Identify which cell holds the provided text, then report its (X, Y) central coordinate. 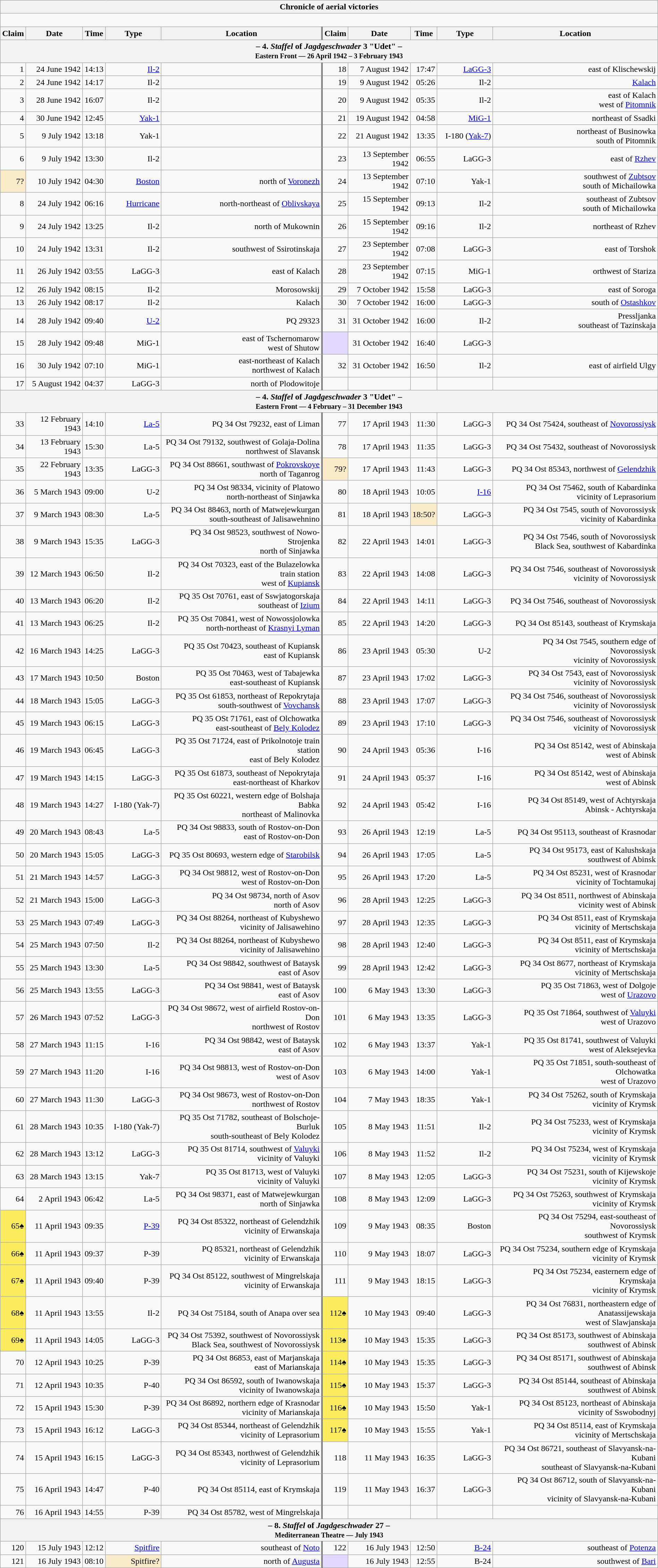
4 (13, 118)
118 (335, 1458)
3 (13, 100)
15:37 (424, 1385)
101 (335, 1018)
75 (13, 1490)
91 (335, 777)
18:35 (424, 1099)
Morosowskij (242, 289)
12:55 (424, 1561)
PQ 34 Ost 75262, south of Krymskajavicinity of Krymsk (575, 1099)
8 (13, 203)
10:05 (424, 491)
13:15 (94, 1177)
41 (13, 623)
PQ 35 Ost 80693, western edge of Starobilsk (242, 854)
PQ 34 Ost 75234, west of Krymskajavicinity of Krymsk (575, 1154)
7? (13, 181)
92 (335, 805)
PQ 34 Ost 8511, northwest of Abinskajavicinity west of Abinsk (575, 900)
46 (13, 750)
90 (335, 750)
110 (335, 1254)
PQ 34 Ost 86712, south of Slavyansk-na-Kubanivicinity of Slavyansk-na-Kubani (575, 1490)
12:12 (94, 1548)
94 (335, 854)
PQ 34 Ost 70323, east of the Bulazelowka train station west of Kupiansk (242, 573)
23 (335, 158)
27 (335, 249)
68♠ (13, 1313)
17:47 (424, 69)
PQ 34 Ost 85114, east of Krymskajavicinity of Mertschskaja (575, 1431)
06:45 (94, 750)
2 (13, 82)
north of Voronezh (242, 181)
29 (335, 289)
114♠ (335, 1363)
13 (13, 303)
11 (13, 271)
northeast of Ssadki (575, 118)
98 (335, 945)
18:50? (424, 514)
east of airfield Ulgy (575, 366)
PQ 34 Ost 88661, southwast of Pokrovskoye north of Taganrog (242, 469)
09:37 (94, 1254)
121 (13, 1561)
6 (13, 158)
14:08 (424, 573)
09:48 (94, 343)
10 (13, 249)
PQ 34 Ost 75392, southwest of NovorossiyskBlack Sea, southwest of Novorossiysk (242, 1340)
105 (335, 1127)
38 (13, 541)
34 (13, 446)
east of Kalach (242, 271)
17:02 (424, 678)
100 (335, 990)
18:07 (424, 1254)
122 (335, 1548)
Chronicle of aerial victories (329, 7)
PQ 35 Ost 70841, west of Nowossjolowka north-northeast of Krasnyi Lyman (242, 623)
PQ 35 Ost 70463, west of Tabajewka east-southeast of Kupiansk (242, 678)
PQ 34 Ost 98334, vicinity of Platowo north-northeast of Sinjawka (242, 491)
14:13 (94, 69)
78 (335, 446)
17:10 (424, 723)
33 (13, 424)
14:27 (94, 805)
PQ 35 Ost 60221, western edge of Bolshaja Babka northeast of Malinovka (242, 805)
11:35 (424, 446)
orthwest of Stariza (575, 271)
PQ 34 Ost 98841, west of Bataysk east of Asov (242, 990)
northeast of Rzhev (575, 226)
40 (13, 601)
southeast of Potenza (575, 1548)
12 March 1943 (54, 573)
PQ 34 Ost 85173, southwest of Abinskajasouthwest of Abinsk (575, 1340)
PQ 34 Ost 85114, east of Krymskaja (242, 1490)
21 August 1942 (379, 136)
30 (335, 303)
15:55 (424, 1431)
62 (13, 1154)
5 March 1943 (54, 491)
northeast of Businowka south of Pitomnik (575, 136)
16:35 (424, 1458)
37 (13, 514)
13:37 (424, 1045)
86 (335, 651)
12:25 (424, 900)
PQ 34 Ost 75234, easternern edge of Krymskajavicinity of Krymsk (575, 1281)
73 (13, 1431)
58 (13, 1045)
30 July 1942 (54, 366)
89 (335, 723)
12 (13, 289)
50 (13, 854)
117♠ (335, 1431)
PQ 34 Ost 85171, southwest of Abinskajasouthwest of Abinsk (575, 1363)
10 July 1942 (54, 181)
PQ 35 Ost 70761, east of Sswjatogorskaja southeast of Izium (242, 601)
1 (13, 69)
southeast of Zubtsovsouth of Michailowka (575, 203)
35 (13, 469)
north of Augusta (242, 1561)
112♠ (335, 1313)
54 (13, 945)
22 (335, 136)
26 March 1943 (54, 1018)
97 (335, 922)
25 (335, 203)
17:20 (424, 877)
45 (13, 723)
PQ 34 Ost 75233, west of Krymskajavicinity of Krymsk (575, 1127)
13:12 (94, 1154)
PQ 34 Ost 85143, southeast of Krymskaja (575, 623)
PQ 34 Ost 85343, northwest of Gelendzhik (575, 469)
11:20 (94, 1072)
PQ 34 Ost 86592, south of Iwanowskajavicinity of Iwanowskaja (242, 1385)
Yak-7 (133, 1177)
PQ 85321, northeast of Gelendzhikvicinity of Erwanskaja (242, 1254)
07:52 (94, 1018)
88 (335, 700)
PQ 34 Ost 85344, northeast of Gelendzhikvicinity of Leprasorium (242, 1431)
108 (335, 1199)
16 March 1943 (54, 651)
14:55 (94, 1512)
18 (335, 69)
09:13 (424, 203)
PQ 34 Ost 98523, southwest of Nowo-Strojenka north of Sinjawka (242, 541)
southwest of Ssirotinskaja (242, 249)
22 February 1943 (54, 469)
Spitfire (133, 1548)
13:18 (94, 136)
PQ 34 Ost 7543, east of Novorossiyskvicinity of Novorossiysk (575, 678)
81 (335, 514)
06:55 (424, 158)
57 (13, 1018)
12:05 (424, 1177)
95 (335, 877)
15:00 (94, 900)
PQ 35 Ost 70423, southeast of Kupiansk east of Kupiansk (242, 651)
119 (335, 1490)
03:55 (94, 271)
49 (13, 832)
72 (13, 1408)
PQ 34 Ost 75294, east-southeast of Novorossiysk southwest of Krymsk (575, 1226)
PQ 34 Ost 98672, west of airfield Rostov-on-Don northwest of Rostov (242, 1018)
14:00 (424, 1072)
82 (335, 541)
PQ 35 Ost 71863, west of Dolgoje west of Urazovo (575, 990)
15:50 (424, 1408)
PQ 34 Ost 75184, south of Anapa over sea (242, 1313)
69♠ (13, 1340)
17 March 1943 (54, 678)
08:35 (424, 1226)
70 (13, 1363)
08:30 (94, 514)
47 (13, 777)
16:12 (94, 1431)
11:51 (424, 1127)
84 (335, 601)
PQ 34 Ost 85144, southeast of Abinskajasouthwest of Abinsk (575, 1385)
PQ 34 Ost 98842, west of Bataysk east of Asov (242, 1045)
PQ 35 Ost 71782, southeast of Bolschoje-Burluk south-southeast of Bely Kolodez (242, 1127)
PQ 35 OSt 71761, east of Olchowatka east-southeast of Bely Kolodez (242, 723)
east of Torshok (575, 249)
PQ 34 Ost 98734, north of Asov north of Asov (242, 900)
PQ 34 Ost 7546, south of NovorossiyskBlack Sea, southwest of Kabardinka (575, 541)
16:50 (424, 366)
66♠ (13, 1254)
05:36 (424, 750)
56 (13, 990)
43 (13, 678)
44 (13, 700)
PQ 34 Ost 76831, northeastern edge of Anatassijewskaja west of Slawjanskaja (575, 1313)
06:20 (94, 601)
26 (335, 226)
PQ 34 Ost 85231, west of Krasnodarvicinity of Tochtamukaj (575, 877)
06:42 (94, 1199)
17:05 (424, 854)
PQ 34 Ost 7545, southern edge of Novorossiyskvicinity of Novorossiysk (575, 651)
111 (335, 1281)
14:47 (94, 1490)
PQ 34 Ost 85149, west of AchtyrskajaAbinsk - Achtyrskaja (575, 805)
87 (335, 678)
67♠ (13, 1281)
06:25 (94, 623)
15 July 1943 (54, 1548)
04:30 (94, 181)
07:15 (424, 271)
13 February 1943 (54, 446)
36 (13, 491)
14:20 (424, 623)
31 (335, 321)
north of Plodowitoje (242, 383)
16:07 (94, 100)
48 (13, 805)
PQ 34 Ost 98833, south of Rostov-on-Don east of Rostov-on-Don (242, 832)
17:07 (424, 700)
14 (13, 321)
76 (13, 1512)
– 8. Staffel of Jagdgeschwader 27 –Mediterranean Theatre — July 1943 (329, 1530)
PQ 35 Ost 61873, southeast of Nepokrytaja east-northeast of Kharkov (242, 777)
09:00 (94, 491)
18 March 1943 (54, 700)
east of Tschernomarow west of Shutow (242, 343)
14:01 (424, 541)
08:15 (94, 289)
PQ 34 Ost 88463, north of Matwejewkurgan south-southeast of Jalisawehnino (242, 514)
28 (335, 271)
PQ 34 Ost 79232, east of Liman (242, 424)
PQ 34 Ost 98371, east of Matwejewkurgan north of Sinjawka (242, 1199)
– 4. Staffel of Jagdgeschwader 3 "Udet" –Eastern Front — 26 April 1942 – 3 February 1943 (329, 51)
21 (335, 118)
PQ 35 Ost 71864, southwest of Valuyki west of Urazovo (575, 1018)
30 June 1942 (54, 118)
06:15 (94, 723)
PQ 35 Ost 71724, east of Prikolnotoje train station east of Bely Kolodez (242, 750)
104 (335, 1099)
9 (13, 226)
83 (335, 573)
16:37 (424, 1490)
7 May 1943 (379, 1099)
79? (335, 469)
80 (335, 491)
99 (335, 968)
116♠ (335, 1408)
15:58 (424, 289)
74 (13, 1458)
96 (335, 900)
13:25 (94, 226)
east of Rzhev (575, 158)
14:11 (424, 601)
PQ 34 Ost 86721, southeast of Slavyansk-na-Kubanisoutheast of Slavyansk-na-Kubani (575, 1458)
PQ 34 Ost 75234, southern edge of Krymskajavicinity of Krymsk (575, 1254)
PQ 34 Ost 98812, west of Rostov-on-Don west of Rostov-on-Don (242, 877)
PQ 34 Ost 75462, south of Kabardinkavicinity of Leprasorium (575, 491)
PQ 29323 (242, 321)
PQ 34 Ost 98673, west of Rostov-on-Don northwest of Rostov (242, 1099)
09:35 (94, 1226)
107 (335, 1177)
08:10 (94, 1561)
17 (13, 383)
PQ 34 Ost 8677, northeast of Krymskajavicinity of Mertschskaja (575, 968)
2 April 1943 (54, 1199)
06:16 (94, 203)
north-northeast of Oblivskaya (242, 203)
103 (335, 1072)
18:15 (424, 1281)
14:17 (94, 82)
PQ 35 Ost 81714, southwest of Valuykivicinity of Valuyki (242, 1154)
51 (13, 877)
east of Kalach west of Pitomnik (575, 100)
55 (13, 968)
93 (335, 832)
61 (13, 1127)
south of Ostashkov (575, 303)
102 (335, 1045)
PQ 35 Ost 81713, west of Valuykivicinity of Valuyki (242, 1177)
16:40 (424, 343)
PQ 35 Ost 71851, south-southeast of Olchowatka west of Urazovo (575, 1072)
11:15 (94, 1045)
12:45 (94, 118)
14:05 (94, 1340)
PQ 35 Ost 81741, southwest of Valuyki west of Aleksejevka (575, 1045)
PQ 34 Ost 85782, west of Mingrelskaja (242, 1512)
07:08 (424, 249)
59 (13, 1072)
PQ 34 Ost 85322, northeast of Gelendzhikvicinity of Erwanskaja (242, 1226)
PQ 34 Ost 98813, west of Rostov-on-Don west of Asov (242, 1072)
12:35 (424, 922)
120 (13, 1548)
PQ 34 Ost 75263, southwest of Krymskajavicinity of Krymsk (575, 1199)
Spitfire? (133, 1561)
east of Klischewskij (575, 69)
PQ 34 Ost 98842, southwest of Bataysk east of Asov (242, 968)
16 (13, 366)
east of Soroga (575, 289)
12 February 1943 (54, 424)
60 (13, 1099)
PQ 34 Ost 75424, southeast of Novorossiysk (575, 424)
PQ 34 Ost 86892, northern edge of Krasnodarvicinity of Marianskaja (242, 1408)
13:31 (94, 249)
14:10 (94, 424)
32 (335, 366)
11:52 (424, 1154)
106 (335, 1154)
southwest of Bari (575, 1561)
20 (335, 100)
PQ 34 Ost 95113, southeast of Krasnodar (575, 832)
19 August 1942 (379, 118)
05:37 (424, 777)
PQ 34 Ost 85123, northeast of Abinskajavicinity of Sswobodnyj (575, 1408)
PQ 34 Ost 7546, southeast of Novorossiysk (575, 601)
12:40 (424, 945)
24 (335, 181)
53 (13, 922)
PQ 34 Ost 85122, southwest of Mingrelskajavicinity of Erwanskaja (242, 1281)
07:49 (94, 922)
12:42 (424, 968)
PQ 34 Ost 79132, southwest of Golaja-Dolina northwest of Slavansk (242, 446)
115♠ (335, 1385)
04:37 (94, 383)
7 August 1942 (379, 69)
08:43 (94, 832)
PQ 34 Ost 75432, southeast of Novorossiysk (575, 446)
Pressljanka southeast of Tazinskaja (575, 321)
11:43 (424, 469)
PQ 34 Ost 95173, east of Kalushskajasouthwest of Abinsk (575, 854)
14:57 (94, 877)
5 (13, 136)
16:15 (94, 1458)
05:26 (424, 82)
southeast of Noto (242, 1548)
77 (335, 424)
14:25 (94, 651)
28 June 1942 (54, 100)
05:30 (424, 651)
09:16 (424, 226)
PQ 34 Ost 85343, northwest of Gelendzhikvicinity of Leprasorium (242, 1458)
63 (13, 1177)
PQ 34 Ost 86853, east of Marjanskajaeast of Marianskaja (242, 1363)
12:50 (424, 1548)
39 (13, 573)
10:25 (94, 1363)
19 (335, 82)
109 (335, 1226)
PQ 34 Ost 75231, south of Kijewskojevicinity of Krymsk (575, 1177)
5 August 1942 (54, 383)
08:17 (94, 303)
12:09 (424, 1199)
PQ 35 Ost 61853, northeast of Repokrytaja south-southwest of Vovchansk (242, 700)
85 (335, 623)
12:19 (424, 832)
71 (13, 1385)
07:50 (94, 945)
05:35 (424, 100)
04:58 (424, 118)
– 4. Staffel of Jagdgeschwader 3 "Udet" –Eastern Front — 4 February – 31 December 1943 (329, 401)
east-northeast of Kalach northwest of Kalach (242, 366)
42 (13, 651)
north of Mukownin (242, 226)
Hurricane (133, 203)
65♠ (13, 1226)
10:50 (94, 678)
06:50 (94, 573)
southwest of Zubtsovsouth of Michailowka (575, 181)
15 (13, 343)
05:42 (424, 805)
113♠ (335, 1340)
14:15 (94, 777)
PQ 34 Ost 7545, south of Novorossiyskvicinity of Kabardinka (575, 514)
64 (13, 1199)
52 (13, 900)
